Determine the [X, Y] coordinate at the center of the cell enclosing the given text.  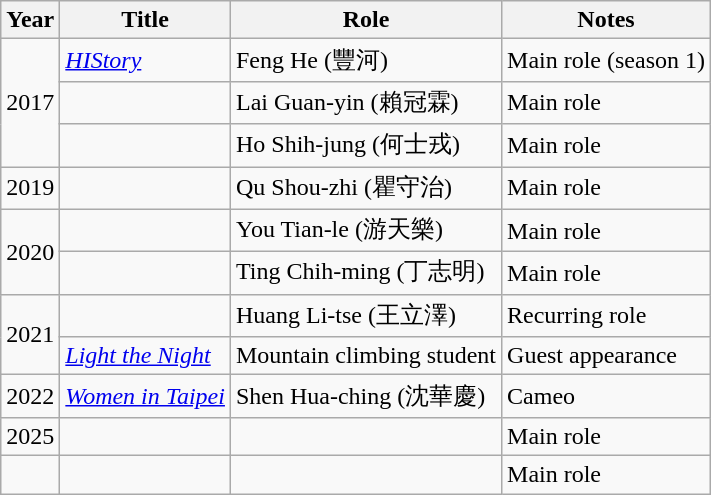
HIStory [146, 60]
2020 [30, 252]
Feng He (豐河) [366, 60]
Qu Shou-zhi (瞿守治) [366, 188]
Ho Shih-jung (何士戎) [366, 146]
Notes [606, 20]
Main role (season 1) [606, 60]
Guest appearance [606, 356]
Title [146, 20]
You Tian-le (游天樂) [366, 230]
2017 [30, 103]
Lai Guan-yin (賴冠霖) [366, 102]
Ting Chih-ming (丁志明) [366, 274]
Women in Taipei [146, 396]
Huang Li-tse (王立澤) [366, 316]
Shen Hua-ching (沈華慶) [366, 396]
Light the Night [146, 356]
2021 [30, 334]
2019 [30, 188]
2022 [30, 396]
Recurring role [606, 316]
Role [366, 20]
2025 [30, 436]
Mountain climbing student [366, 356]
Cameo [606, 396]
Year [30, 20]
